Scan for the cell matching the given text and deliver its [X, Y] coordinate at center. 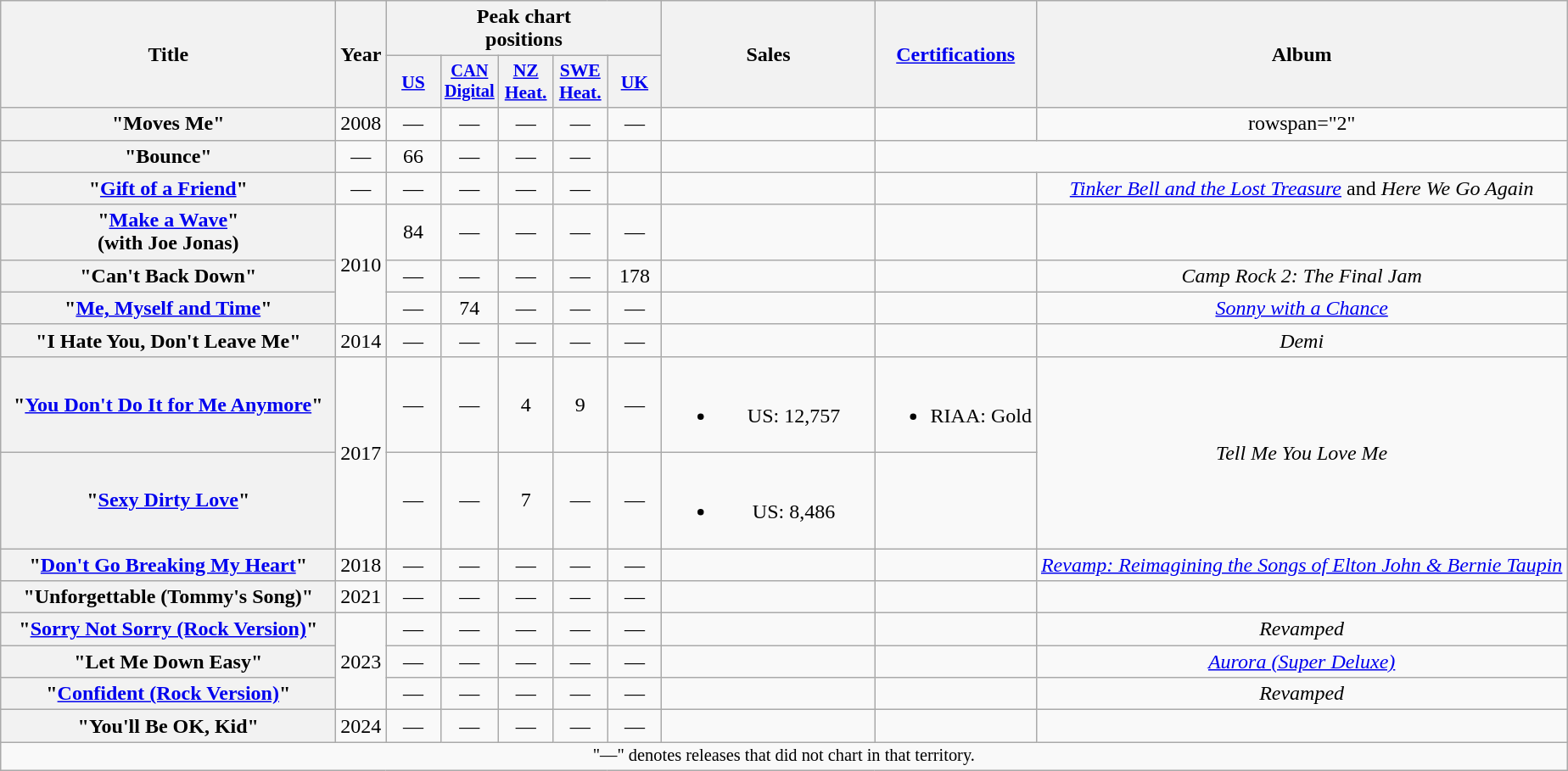
rowspan="2" [1302, 124]
Sonny with a Chance [1302, 308]
84 [413, 232]
"You'll Be OK, Kid" [168, 726]
2021 [361, 597]
Tinker Bell and the Lost Treasure and Here We Go Again [1302, 188]
"Bounce" [168, 156]
Album [1302, 54]
"I Hate You, Don't Leave Me" [168, 340]
2023 [361, 662]
Demi [1302, 340]
"—" denotes releases that did not chart in that territory. [784, 757]
74 [470, 308]
"Make a Wave"(with Joe Jonas) [168, 232]
"Gift of a Friend" [168, 188]
Aurora (Super Deluxe) [1302, 662]
2008 [361, 124]
SWEHeat. [580, 81]
4 [526, 404]
"You Don't Do It for Me Anymore" [168, 404]
"Don't Go Breaking My Heart" [168, 564]
Peak chartpositions [524, 29]
"Me, Myself and Time" [168, 308]
"Moves Me" [168, 124]
Year [361, 54]
UK [635, 81]
Camp Rock 2: The Final Jam [1302, 276]
178 [635, 276]
RIAA: Gold [955, 404]
2017 [361, 452]
CANDigital [470, 81]
9 [580, 404]
7 [526, 500]
"Can't Back Down" [168, 276]
2018 [361, 564]
Sales [769, 54]
US [413, 81]
2024 [361, 726]
"Let Me Down Easy" [168, 662]
US: 12,757 [769, 404]
2014 [361, 340]
Tell Me You Love Me [1302, 452]
NZHeat. [526, 81]
66 [413, 156]
"Confident (Rock Version)" [168, 694]
2010 [361, 265]
"Unforgettable (Tommy's Song)" [168, 597]
Title [168, 54]
"Sorry Not Sorry (Rock Version)" [168, 629]
Revamp: Reimagining the Songs of Elton John & Bernie Taupin [1302, 564]
US: 8,486 [769, 500]
Certifications [955, 54]
"Sexy Dirty Love" [168, 500]
